Locate the cell with the specified text and output its (X, Y) center coordinate. 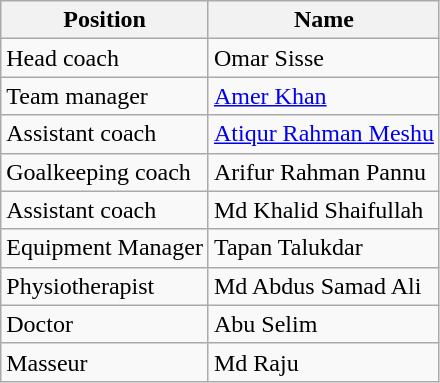
Head coach (105, 58)
Amer Khan (324, 96)
Arifur Rahman Pannu (324, 172)
Name (324, 20)
Md Abdus Samad Ali (324, 286)
Position (105, 20)
Atiqur Rahman Meshu (324, 134)
Goalkeeping coach (105, 172)
Doctor (105, 324)
Omar Sisse (324, 58)
Equipment Manager (105, 248)
Masseur (105, 362)
Physiotherapist (105, 286)
Team manager (105, 96)
Abu Selim (324, 324)
Md Khalid Shaifullah (324, 210)
Md Raju (324, 362)
Tapan Talukdar (324, 248)
